Locate the cell with the specified text and output its (x, y) center coordinate. 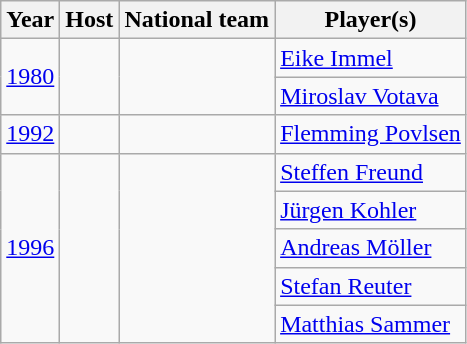
Stefan Reuter (371, 286)
Matthias Sammer (371, 324)
1996 (30, 248)
Year (30, 20)
Host (90, 20)
Andreas Möller (371, 248)
Steffen Freund (371, 172)
1992 (30, 134)
1980 (30, 77)
Player(s) (371, 20)
Eike Immel (371, 58)
Jürgen Kohler (371, 210)
Flemming Povlsen (371, 134)
Miroslav Votava (371, 96)
National team (197, 20)
